Find where the given text appears and provide that cell's center as (X, Y) coordinate. 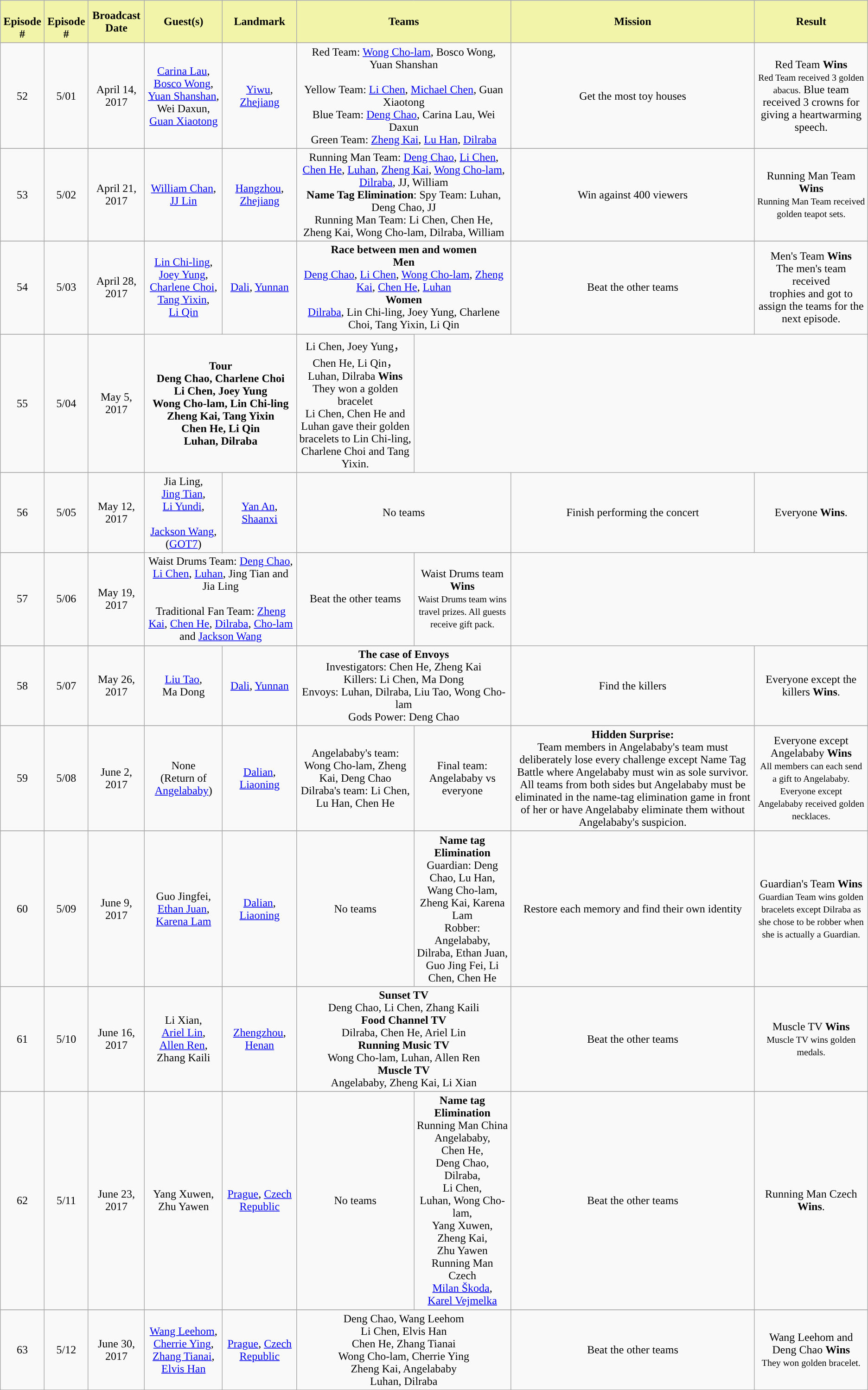
55 (22, 403)
5/04 (66, 403)
June 2, 2017 (116, 778)
May 26, 2017 (116, 685)
5/07 (66, 685)
Men's Team WinsThe men's team receivedtrophies and got to assign the teams for the next episode. (811, 287)
53 (22, 195)
Yang Xuwen,Zhu Yawen (184, 1200)
58 (22, 685)
Muscle TV WinsMuscle TV wins golden medals. (811, 1039)
59 (22, 778)
Red Team WinsRed Team received 3 golden abacus. Blue team received 3 crowns for giving a heartwarming speech. (811, 96)
June 9, 2017 (116, 909)
5/02 (66, 195)
Win against 400 viewers (633, 195)
May 19, 2017 (116, 599)
57 (22, 599)
Angelababy's team: Wong Cho-lam, Zheng Kai, Deng ChaoDilraba's team: Li Chen, Lu Han, Chen He (355, 778)
Get the most toy houses (633, 96)
5/05 (66, 513)
Hangzhou, Zhejiang (260, 195)
Liu Tao,Ma Dong (184, 685)
Running Man Czech Wins. (811, 1200)
Carina Lau,Bosco Wong,Yuan Shanshan,Wei Daxun,Guan Xiaotong (184, 96)
TourDeng Chao, Charlene ChoiLi Chen, Joey YungWong Cho-lam, Lin Chi-lingZheng Kai, Tang YixinChen He, Li QinLuhan, Dilraba (221, 403)
Zhengzhou, Henan (260, 1039)
Mission (633, 22)
Result (811, 22)
June 30, 2017 (116, 1349)
April 21, 2017 (116, 195)
Deng Chao, Wang LeehomLi Chen, Elvis HanChen He, Zhang TianaiWong Cho-lam, Cherrie YingZheng Kai, AngelababyLuhan, Dilraba (404, 1349)
May 5, 2017 (116, 403)
Lin Chi-ling,Joey Yung,Charlene Choi,Tang Yixin,Li Qin (184, 287)
Waist Drums Team: Deng Chao, Li Chen, Luhan, Jing Tian and Jia LingTraditional Fan Team: Zheng Kai, Chen He, Dilraba, Cho-lam and Jackson Wang (221, 599)
None(Return of Angelababy) (184, 778)
Wang Leehom,Cherrie Ying,Zhang Tianai,Elvis Han (184, 1349)
54 (22, 287)
Yan An, Shaanxi (260, 513)
May 12, 2017 (116, 513)
April 14, 2017 (116, 96)
Li Xian,Ariel Lin,Allen Ren,Zhang Kaili (184, 1039)
5/03 (66, 287)
5/09 (66, 909)
Find the killers (633, 685)
Guest(s) (184, 22)
June 23, 2017 (116, 1200)
5/06 (66, 599)
Final team: Angelababy vs everyone (463, 778)
The case of EnvoysInvestigators: Chen He, Zheng KaiKillers: Li Chen, Ma DongEnvoys: Luhan, Dilraba, Liu Tao, Wong Cho-lamGods Power: Deng Chao (404, 685)
5/11 (66, 1200)
Running Man Team WinsRunning Man Team received golden teapot sets. (811, 195)
Guo Jingfei,Ethan Juan,Karena Lam (184, 909)
Finish performing the concert (633, 513)
Everyone except Angelababy WinsAll members can each send a gift to Angelababy. Everyone except Angelababy received golden necklaces. (811, 778)
5/01 (66, 96)
William Chan,JJ Lin (184, 195)
June 16, 2017 (116, 1039)
62 (22, 1200)
Waist Drums team WinsWaist Drums team wins travel prizes. All guests receive gift pack. (463, 599)
5/10 (66, 1039)
52 (22, 96)
April 28, 2017 (116, 287)
63 (22, 1349)
Yiwu, Zhejiang (260, 96)
61 (22, 1039)
Everyone except the killers Wins. (811, 685)
60 (22, 909)
5/12 (66, 1349)
Jia Ling,Jing Tian, Li Yundi,Jackson Wang, (GOT7) (184, 513)
Restore each memory and find their own identity (633, 909)
Landmark (260, 22)
Guardian's Team WinsGuardian Team wins golden bracelets except Dilraba as she chose to be robber when she is actually a Guardian. (811, 909)
Teams (404, 22)
Broadcast Date (116, 22)
Wang Leehom and Deng Chao WinsThey won golden bracelet. (811, 1349)
56 (22, 513)
Everyone Wins. (811, 513)
5/08 (66, 778)
